Detect which cell encompasses the target text, then output its [x, y] center coordinate. 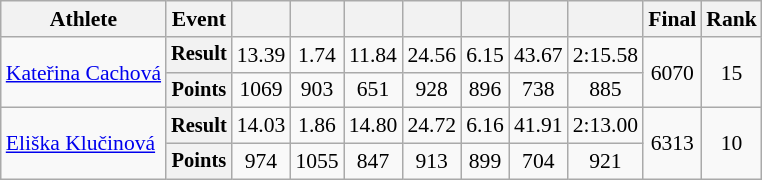
899 [485, 162]
6.16 [485, 126]
14.80 [374, 126]
10 [732, 144]
1069 [262, 90]
43.67 [538, 55]
847 [374, 162]
41.91 [538, 126]
24.56 [432, 55]
738 [538, 90]
921 [606, 162]
928 [432, 90]
6313 [672, 144]
Kateřina Cachová [84, 72]
704 [538, 162]
Eliška Klučinová [84, 144]
6070 [672, 72]
Event [199, 19]
896 [485, 90]
24.72 [432, 126]
Rank [732, 19]
15 [732, 72]
1.86 [316, 126]
651 [374, 90]
974 [262, 162]
1055 [316, 162]
13.39 [262, 55]
1.74 [316, 55]
885 [606, 90]
2:15.58 [606, 55]
11.84 [374, 55]
6.15 [485, 55]
Athlete [84, 19]
2:13.00 [606, 126]
913 [432, 162]
903 [316, 90]
14.03 [262, 126]
Final [672, 19]
